Extract the [X, Y] coordinate from the center of the cell holding the provided text.  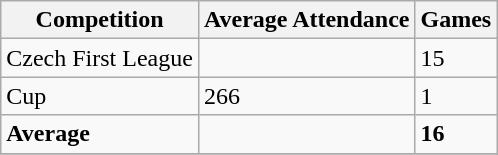
Average Attendance [306, 20]
Average [100, 134]
Czech First League [100, 58]
15 [456, 58]
266 [306, 96]
1 [456, 96]
Competition [100, 20]
16 [456, 134]
Cup [100, 96]
Games [456, 20]
